Provide the [X, Y] coordinate of the cell's center where the given text is located.  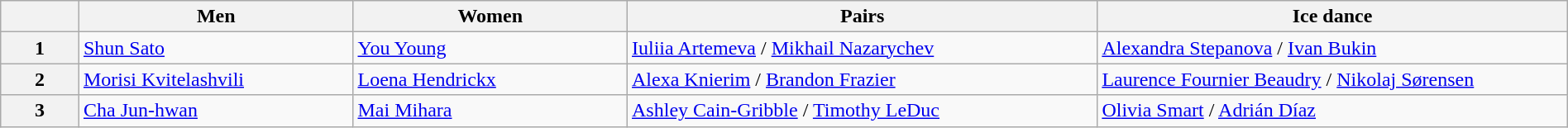
Alexa Knierim / Brandon Frazier [863, 79]
Olivia Smart / Adrián Díaz [1332, 111]
Alexandra Stepanova / Ivan Bukin [1332, 48]
Iuliia Artemeva / Mikhail Nazarychev [863, 48]
Shun Sato [216, 48]
Loena Hendrickx [490, 79]
Pairs [863, 17]
Cha Jun-hwan [216, 111]
Mai Mihara [490, 111]
Morisi Kvitelashvili [216, 79]
Men [216, 17]
Ashley Cain-Gribble / Timothy LeDuc [863, 111]
1 [40, 48]
Laurence Fournier Beaudry / Nikolaj Sørensen [1332, 79]
You Young [490, 48]
2 [40, 79]
Ice dance [1332, 17]
Women [490, 17]
3 [40, 111]
